Scan for the cell matching the given text and deliver its (x, y) coordinate at center. 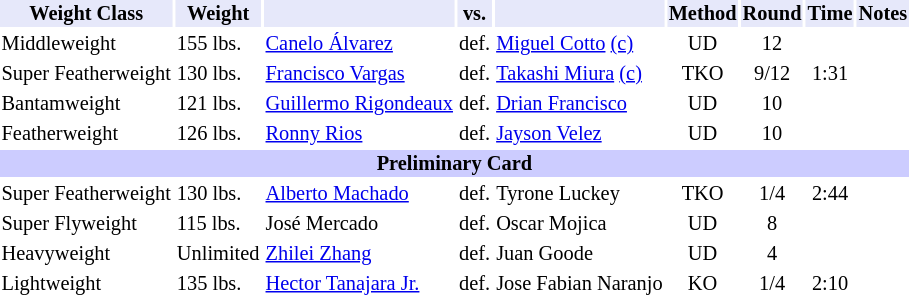
Zhilei Zhang (359, 254)
Featherweight (86, 134)
Middleweight (86, 44)
Round (772, 14)
José Mercado (359, 224)
Super Flyweight (86, 224)
12 (772, 44)
Bantamweight (86, 104)
8 (772, 224)
Preliminary Card (454, 164)
115 lbs. (218, 224)
Method (702, 14)
121 lbs. (218, 104)
Alberto Machado (359, 194)
Heavyweight (86, 254)
Francisco Vargas (359, 74)
1/4 (772, 194)
Oscar Mojica (580, 224)
Tyrone Luckey (580, 194)
Miguel Cotto (c) (580, 44)
vs. (474, 14)
9/12 (772, 74)
Jayson Velez (580, 134)
Canelo Álvarez (359, 44)
2:44 (830, 194)
Guillermo Rigondeaux (359, 104)
Weight (218, 14)
4 (772, 254)
155 lbs. (218, 44)
Juan Goode (580, 254)
Drian Francisco (580, 104)
Unlimited (218, 254)
Weight Class (86, 14)
126 lbs. (218, 134)
Ronny Rios (359, 134)
Time (830, 14)
1:31 (830, 74)
Takashi Miura (c) (580, 74)
Notes (883, 14)
